Provide the (X, Y) coordinate of the cell's center where the given text is located.  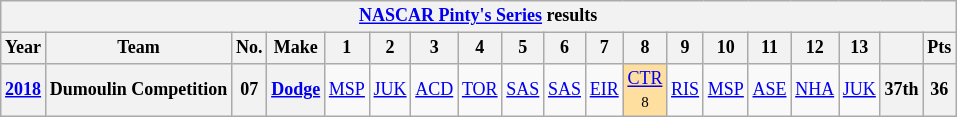
8 (645, 48)
2 (390, 48)
ACD (434, 90)
13 (859, 48)
Year (24, 48)
EIR (604, 90)
9 (686, 48)
Make (296, 48)
No. (250, 48)
5 (523, 48)
Dumoulin Competition (138, 90)
ASE (770, 90)
Pts (940, 48)
NHA (815, 90)
4 (480, 48)
NASCAR Pinty's Series results (478, 16)
37th (902, 90)
CTR8 (645, 90)
2018 (24, 90)
6 (565, 48)
RIS (686, 90)
7 (604, 48)
36 (940, 90)
1 (346, 48)
12 (815, 48)
10 (726, 48)
3 (434, 48)
Dodge (296, 90)
TOR (480, 90)
11 (770, 48)
Team (138, 48)
07 (250, 90)
